Identify which cell holds the provided text, then report its [X, Y] central coordinate. 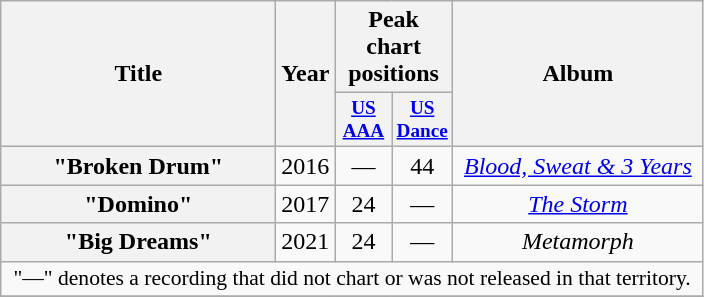
"Domino" [138, 204]
2021 [306, 242]
Blood, Sweat & 3 Years [578, 166]
Album [578, 74]
"Big Dreams" [138, 242]
The Storm [578, 204]
44 [422, 166]
"—" denotes a recording that did not chart or was not released in that territory. [352, 279]
2016 [306, 166]
Year [306, 74]
USDance [422, 120]
USAAA [364, 120]
Title [138, 74]
Peak chart positions [394, 47]
"Broken Drum" [138, 166]
Metamorph [578, 242]
2017 [306, 204]
